Locate the cell with the specified text and output its [X, Y] center coordinate. 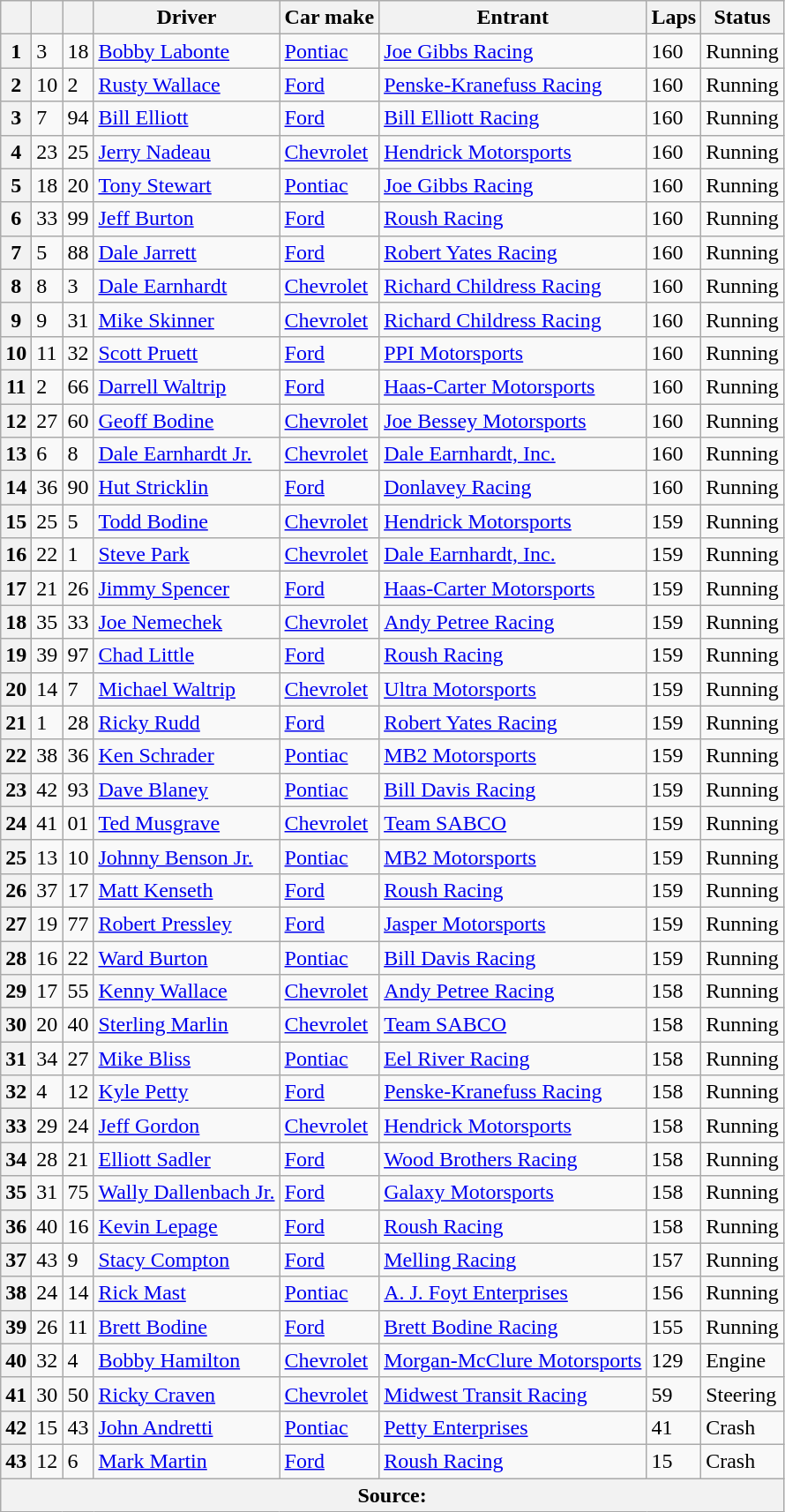
Jimmy Spencer [187, 588]
Jerry Nadeau [187, 152]
88 [78, 252]
Geoff Bodine [187, 421]
Bill Elliott Racing [513, 118]
Dale Earnhardt [187, 286]
55 [78, 992]
Car make [330, 18]
Todd Bodine [187, 521]
90 [78, 488]
Dale Jarrett [187, 252]
Midwest Transit Racing [513, 1394]
Melling Racing [513, 1260]
Ted Musgrave [187, 823]
59 [674, 1394]
Darrell Waltrip [187, 386]
Kevin Lepage [187, 1226]
Mike Skinner [187, 319]
Morgan-McClure Motorsports [513, 1360]
66 [78, 386]
Jeff Burton [187, 219]
Steering [743, 1394]
Ricky Craven [187, 1394]
Wally Dallenbach Jr. [187, 1193]
156 [674, 1293]
77 [78, 924]
Source: [392, 1495]
Stacy Compton [187, 1260]
Mike Bliss [187, 1059]
157 [674, 1260]
Hut Stricklin [187, 488]
Matt Kenseth [187, 890]
Joe Nemechek [187, 622]
Engine [743, 1360]
Tony Stewart [187, 185]
97 [78, 655]
60 [78, 421]
94 [78, 118]
Johnny Benson Jr. [187, 857]
A. J. Foyt Enterprises [513, 1293]
129 [674, 1360]
PPI Motorsports [513, 353]
Rusty Wallace [187, 85]
Brett Bodine Racing [513, 1327]
Ken Schrader [187, 756]
Laps [674, 18]
Petty Enterprises [513, 1427]
99 [78, 219]
Entrant [513, 18]
93 [78, 790]
Dave Blaney [187, 790]
Ultra Motorsports [513, 689]
Eel River Racing [513, 1059]
50 [78, 1394]
Status [743, 18]
155 [674, 1327]
Bobby Hamilton [187, 1360]
Dale Earnhardt Jr. [187, 454]
Donlavey Racing [513, 488]
Jasper Motorsports [513, 924]
75 [78, 1193]
Brett Bodine [187, 1327]
Michael Waltrip [187, 689]
Rick Mast [187, 1293]
Chad Little [187, 655]
Wood Brothers Racing [513, 1159]
01 [78, 823]
Ricky Rudd [187, 722]
John Andretti [187, 1427]
Scott Pruett [187, 353]
Galaxy Motorsports [513, 1193]
Steve Park [187, 555]
Bill Elliott [187, 118]
Bobby Labonte [187, 51]
Driver [187, 18]
Elliott Sadler [187, 1159]
Sterling Marlin [187, 1025]
Ward Burton [187, 957]
Mark Martin [187, 1461]
Jeff Gordon [187, 1126]
Joe Bessey Motorsports [513, 421]
Kyle Petty [187, 1092]
Robert Pressley [187, 924]
Kenny Wallace [187, 992]
